Output the (x, y) coordinate of the center of the cell containing the given text.  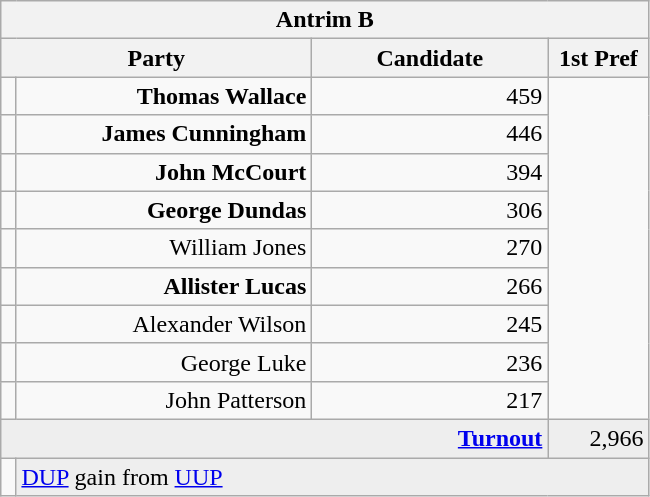
George Luke (164, 362)
John McCourt (164, 172)
Allister Lucas (164, 286)
Candidate (430, 58)
Thomas Wallace (164, 96)
John Patterson (164, 400)
394 (430, 172)
Antrim B (325, 20)
1st Pref (598, 58)
Alexander Wilson (164, 324)
306 (430, 210)
446 (430, 134)
James Cunningham (164, 134)
George Dundas (164, 210)
266 (430, 286)
459 (430, 96)
217 (430, 400)
DUP gain from UUP (332, 477)
Turnout (274, 438)
William Jones (164, 248)
270 (430, 248)
Party (156, 58)
236 (430, 362)
2,966 (598, 438)
245 (430, 324)
